Return the [x, y] coordinate for the center point of the cell that contains the specified text.  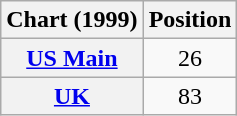
26 [190, 58]
US Main [72, 58]
Chart (1999) [72, 20]
83 [190, 96]
UK [72, 96]
Position [190, 20]
